Capture the cell that displays the provided text and extract its (x, y) central coordinate. 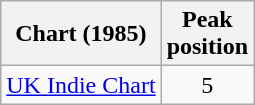
Peakposition (207, 34)
UK Indie Chart (81, 85)
5 (207, 85)
Chart (1985) (81, 34)
